Detect which cell encompasses the target text, then output its [X, Y] center coordinate. 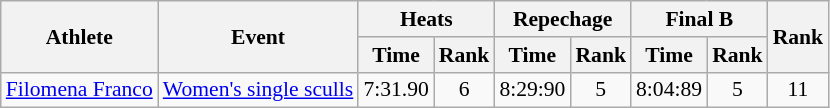
Heats [426, 19]
Repechage [562, 19]
Women's single sculls [258, 90]
8:04:89 [669, 90]
Event [258, 36]
6 [464, 90]
Final B [700, 19]
11 [798, 90]
7:31.90 [396, 90]
Filomena Franco [80, 90]
Athlete [80, 36]
8:29:90 [532, 90]
